Scan for the cell matching the given text and deliver its (x, y) coordinate at center. 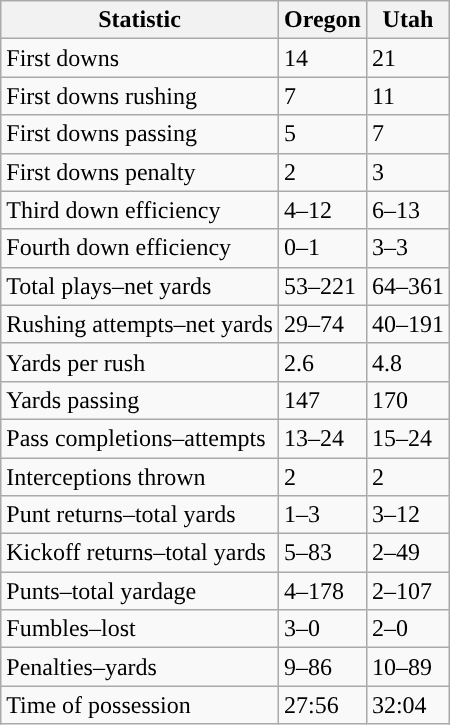
Yards passing (140, 400)
Statistic (140, 20)
40–191 (408, 324)
Rushing attempts–net yards (140, 324)
Kickoff returns–total yards (140, 553)
Fourth down efficiency (140, 248)
13–24 (322, 438)
32:04 (408, 705)
First downs (140, 58)
Yards per rush (140, 362)
29–74 (322, 324)
2–0 (408, 629)
4–178 (322, 591)
Utah (408, 20)
2.6 (322, 362)
21 (408, 58)
First downs penalty (140, 172)
14 (322, 58)
First downs rushing (140, 96)
Time of possession (140, 705)
4.8 (408, 362)
Punts–total yardage (140, 591)
2–107 (408, 591)
27:56 (322, 705)
Total plays–net yards (140, 286)
53–221 (322, 286)
147 (322, 400)
15–24 (408, 438)
3 (408, 172)
Pass completions–attempts (140, 438)
3–12 (408, 515)
5 (322, 134)
Penalties–yards (140, 667)
6–13 (408, 210)
1–3 (322, 515)
11 (408, 96)
0–1 (322, 248)
3–0 (322, 629)
64–361 (408, 286)
2–49 (408, 553)
10–89 (408, 667)
Punt returns–total yards (140, 515)
Oregon (322, 20)
Fumbles–lost (140, 629)
9–86 (322, 667)
First downs passing (140, 134)
Interceptions thrown (140, 477)
Third down efficiency (140, 210)
3–3 (408, 248)
4–12 (322, 210)
5–83 (322, 553)
170 (408, 400)
